Identify which cell holds the provided text, then report its [x, y] central coordinate. 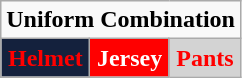
Helmet [46, 58]
Uniform Combination [121, 20]
Pants [204, 58]
Jersey [130, 58]
